Output the [x, y] coordinate of the center of the cell containing the given text.  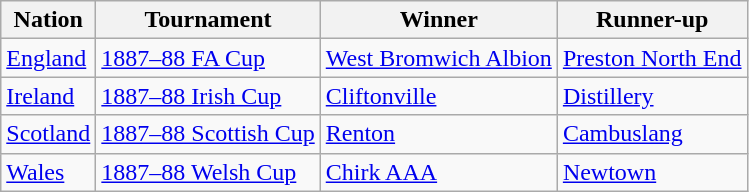
Wales [48, 172]
Preston North End [652, 58]
Winner [438, 20]
Runner-up [652, 20]
1887–88 Irish Cup [208, 96]
Tournament [208, 20]
Chirk AAA [438, 172]
Cambuslang [652, 134]
Nation [48, 20]
Distillery [652, 96]
West Bromwich Albion [438, 58]
Newtown [652, 172]
Scotland [48, 134]
Ireland [48, 96]
1887–88 Welsh Cup [208, 172]
Renton [438, 134]
1887–88 FA Cup [208, 58]
Cliftonville [438, 96]
England [48, 58]
1887–88 Scottish Cup [208, 134]
